Detect which cell encompasses the target text, then output its (X, Y) center coordinate. 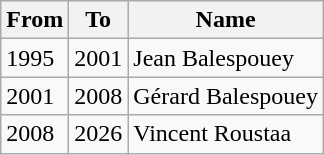
Vincent Roustaa (226, 134)
To (98, 20)
Gérard Balespouey (226, 96)
Name (226, 20)
2026 (98, 134)
From (35, 20)
Jean Balespouey (226, 58)
1995 (35, 58)
